Capture the cell that displays the provided text and extract its [x, y] central coordinate. 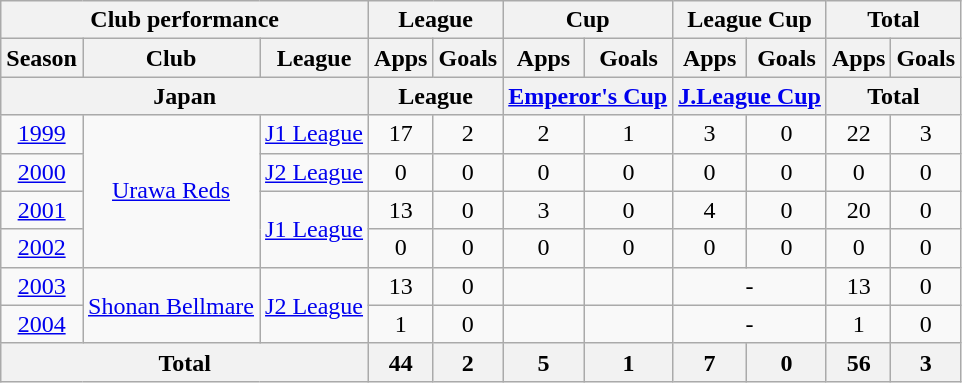
22 [858, 134]
2003 [42, 286]
Club [170, 58]
20 [858, 210]
J.League Cup [750, 96]
Cup [588, 20]
League Cup [750, 20]
7 [710, 362]
Urawa Reds [170, 191]
Club performance [185, 20]
Shonan Bellmare [170, 305]
44 [401, 362]
5 [544, 362]
Japan [185, 96]
2000 [42, 172]
17 [401, 134]
1999 [42, 134]
Season [42, 58]
2001 [42, 210]
4 [710, 210]
Emperor's Cup [588, 96]
56 [858, 362]
2004 [42, 324]
2002 [42, 248]
